Search for the cell housing the specified text and yield its (X, Y) center coordinate. 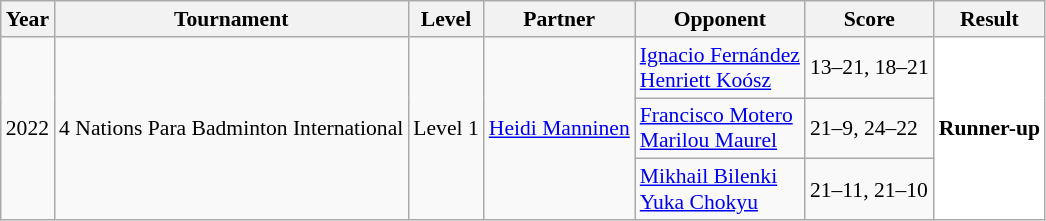
Tournament (231, 19)
Mikhail Bilenki Yuka Chokyu (720, 190)
4 Nations Para Badminton International (231, 128)
21–9, 24–22 (870, 128)
Year (28, 19)
Opponent (720, 19)
Score (870, 19)
Francisco Motero Marilou Maurel (720, 128)
Ignacio Fernández Henriett Koósz (720, 68)
Runner-up (990, 128)
Partner (560, 19)
Result (990, 19)
Heidi Manninen (560, 128)
2022 (28, 128)
Level 1 (446, 128)
21–11, 21–10 (870, 190)
13–21, 18–21 (870, 68)
Level (446, 19)
